From the cell containing the given text, extract its center point as (X, Y) coordinate. 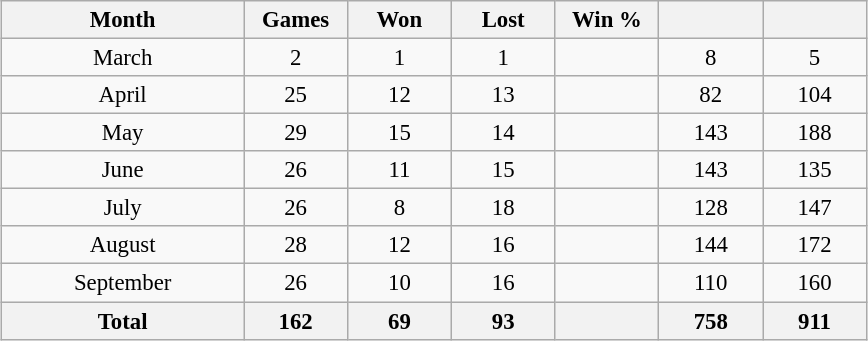
Lost (503, 20)
135 (815, 170)
188 (815, 133)
82 (711, 95)
13 (503, 95)
172 (815, 245)
14 (503, 133)
Month (123, 20)
28 (296, 245)
104 (815, 95)
93 (503, 321)
Total (123, 321)
758 (711, 321)
18 (503, 208)
April (123, 95)
911 (815, 321)
147 (815, 208)
128 (711, 208)
September (123, 283)
29 (296, 133)
110 (711, 283)
10 (399, 283)
July (123, 208)
June (123, 170)
144 (711, 245)
11 (399, 170)
May (123, 133)
160 (815, 283)
Games (296, 20)
August (123, 245)
162 (296, 321)
69 (399, 321)
Win % (607, 20)
March (123, 58)
Won (399, 20)
25 (296, 95)
5 (815, 58)
2 (296, 58)
